From the cell containing the given text, extract its center point as [X, Y] coordinate. 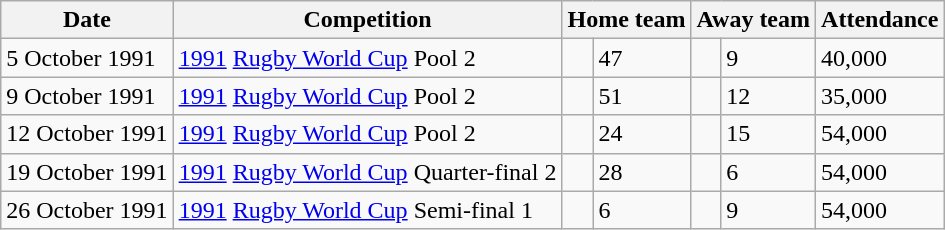
40,000 [880, 58]
12 October 1991 [87, 134]
12 [768, 96]
15 [768, 134]
1991 Rugby World Cup Quarter-final 2 [368, 172]
5 October 1991 [87, 58]
26 October 1991 [87, 210]
19 October 1991 [87, 172]
47 [642, 58]
51 [642, 96]
35,000 [880, 96]
Away team [754, 20]
Attendance [880, 20]
28 [642, 172]
Competition [368, 20]
Date [87, 20]
24 [642, 134]
1991 Rugby World Cup Semi-final 1 [368, 210]
9 October 1991 [87, 96]
Home team [626, 20]
